Return the [X, Y] coordinate for the center point of the cell that contains the specified text.  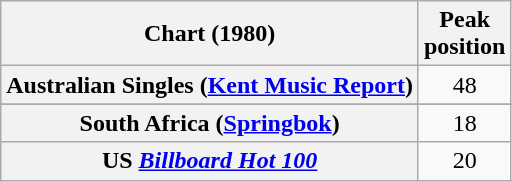
Peakposition [464, 34]
20 [464, 161]
18 [464, 123]
48 [464, 85]
Australian Singles (Kent Music Report) [210, 85]
South Africa (Springbok) [210, 123]
Chart (1980) [210, 34]
US Billboard Hot 100 [210, 161]
